Return the (x, y) coordinate for the center point of the cell that contains the specified text.  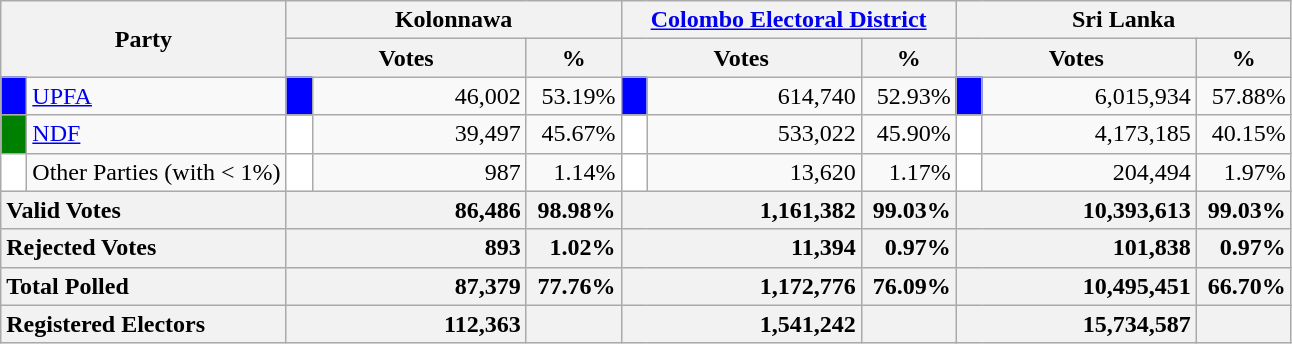
614,740 (754, 96)
15,734,587 (1076, 324)
77.76% (574, 286)
45.67% (574, 134)
53.19% (574, 96)
Registered Electors (144, 324)
76.09% (908, 286)
204,494 (1089, 172)
10,495,451 (1076, 286)
Rejected Votes (144, 248)
10,393,613 (1076, 210)
45.90% (908, 134)
Total Polled (144, 286)
1,161,382 (741, 210)
6,015,934 (1089, 96)
1.14% (574, 172)
13,620 (754, 172)
UPFA (156, 96)
39,497 (419, 134)
11,394 (741, 248)
112,363 (406, 324)
4,173,185 (1089, 134)
Valid Votes (144, 210)
533,022 (754, 134)
Other Parties (with < 1%) (156, 172)
87,379 (406, 286)
NDF (156, 134)
1,172,776 (741, 286)
Sri Lanka (1124, 20)
Colombo Electoral District (788, 20)
987 (419, 172)
1,541,242 (741, 324)
Party (144, 39)
1.17% (908, 172)
86,486 (406, 210)
57.88% (1244, 96)
98.98% (574, 210)
893 (406, 248)
52.93% (908, 96)
Kolonnawa (454, 20)
40.15% (1244, 134)
101,838 (1076, 248)
46,002 (419, 96)
66.70% (1244, 286)
1.97% (1244, 172)
1.02% (574, 248)
